Search for the cell housing the specified text and yield its [x, y] center coordinate. 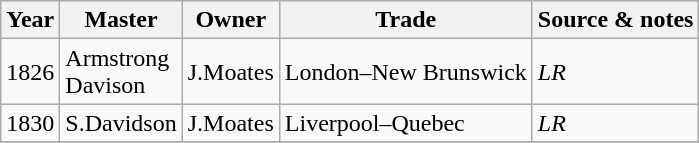
Master [121, 20]
Year [30, 20]
1826 [30, 72]
Source & notes [616, 20]
1830 [30, 123]
S.Davidson [121, 123]
Trade [406, 20]
Liverpool–Quebec [406, 123]
London–New Brunswick [406, 72]
Owner [230, 20]
ArmstrongDavison [121, 72]
